Return [x, y] of the center of cell containing provided text 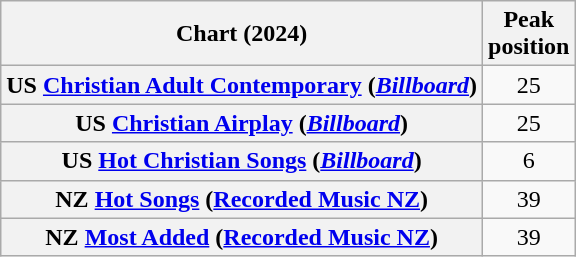
US Christian Airplay (Billboard) [242, 123]
Peakposition [529, 34]
Chart (2024) [242, 34]
NZ Hot Songs (Recorded Music NZ) [242, 199]
US Hot Christian Songs (Billboard) [242, 161]
6 [529, 161]
US Christian Adult Contemporary (Billboard) [242, 85]
NZ Most Added (Recorded Music NZ) [242, 237]
